Search for the cell housing the specified text and yield its (X, Y) center coordinate. 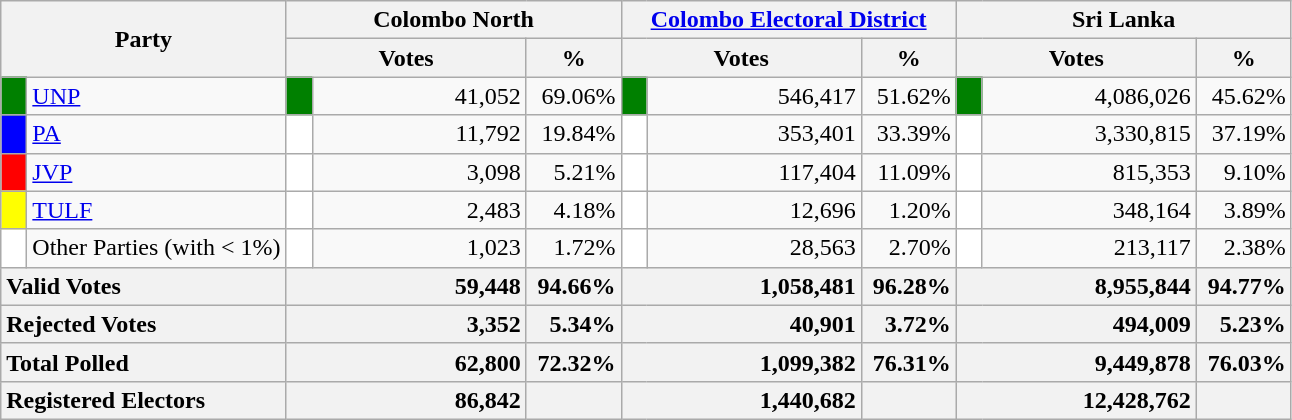
5.21% (574, 172)
94.77% (1244, 286)
1,058,481 (741, 286)
37.19% (1244, 134)
Sri Lanka (1124, 20)
2,483 (419, 210)
72.32% (574, 362)
Other Parties (with < 1%) (156, 248)
348,164 (1089, 210)
28,563 (754, 248)
3,330,815 (1089, 134)
3,098 (419, 172)
Colombo North (454, 20)
UNP (156, 96)
62,800 (406, 362)
76.03% (1244, 362)
12,428,762 (1076, 400)
Rejected Votes (144, 324)
3.89% (1244, 210)
2.70% (908, 248)
9,449,878 (1076, 362)
59,448 (406, 286)
JVP (156, 172)
1.72% (574, 248)
4,086,026 (1089, 96)
2.38% (1244, 248)
45.62% (1244, 96)
19.84% (574, 134)
69.06% (574, 96)
Valid Votes (144, 286)
3,352 (406, 324)
5.23% (1244, 324)
11,792 (419, 134)
12,696 (754, 210)
96.28% (908, 286)
Registered Electors (144, 400)
494,009 (1076, 324)
PA (156, 134)
Party (144, 39)
213,117 (1089, 248)
Colombo Electoral District (788, 20)
5.34% (574, 324)
9.10% (1244, 172)
51.62% (908, 96)
353,401 (754, 134)
TULF (156, 210)
4.18% (574, 210)
546,417 (754, 96)
1,023 (419, 248)
33.39% (908, 134)
Total Polled (144, 362)
40,901 (741, 324)
86,842 (406, 400)
1,440,682 (741, 400)
8,955,844 (1076, 286)
94.66% (574, 286)
1.20% (908, 210)
1,099,382 (741, 362)
11.09% (908, 172)
3.72% (908, 324)
41,052 (419, 96)
815,353 (1089, 172)
76.31% (908, 362)
117,404 (754, 172)
